Return (x, y) of the center of cell containing provided text 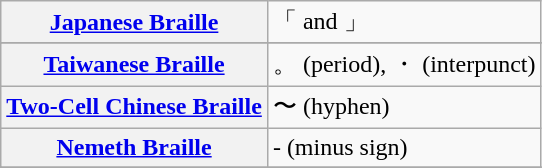
- (minus sign) (404, 147)
Two-Cell Chinese Braille (134, 108)
。 (period), ・ (interpunct) (404, 64)
「 and 」 (404, 22)
Taiwanese Braille (134, 64)
〜 (hyphen) (404, 108)
Japanese Braille (134, 22)
Nemeth Braille (134, 147)
